Scan for the cell matching the given text and deliver its (X, Y) coordinate at center. 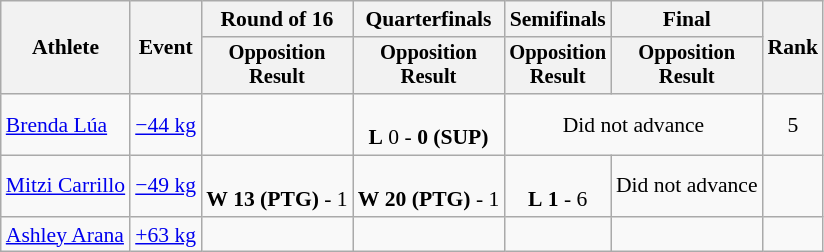
Quarterfinals (429, 19)
5 (794, 124)
Brenda Lúa (66, 124)
L 0 - 0 (SUP) (429, 124)
Athlete (66, 48)
L 1 - 6 (558, 186)
−44 kg (166, 124)
Rank (794, 48)
−49 kg (166, 186)
W 13 (PTG) - 1 (277, 186)
Final (687, 19)
W 20 (PTG) - 1 (429, 186)
Event (166, 48)
Semifinals (558, 19)
Round of 16 (277, 19)
Mitzi Carrillo (66, 186)
